Scan for the cell matching the given text and deliver its [x, y] coordinate at center. 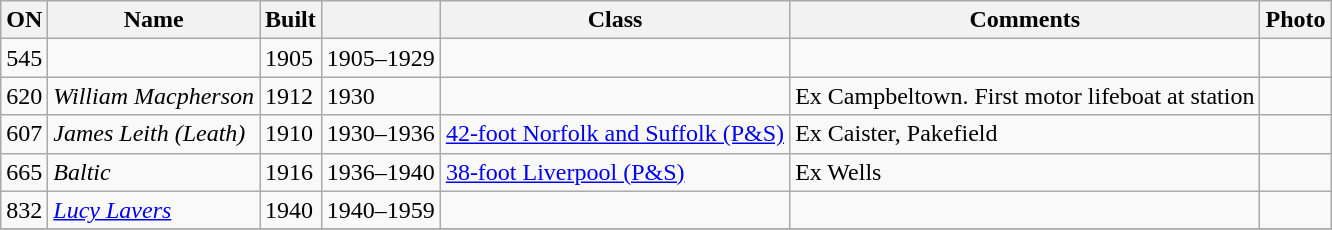
607 [24, 134]
1940 [291, 210]
1916 [291, 172]
1930–1936 [380, 134]
Ex Caister, Pakefield [1025, 134]
Lucy Lavers [154, 210]
832 [24, 210]
42-foot Norfolk and Suffolk (P&S) [614, 134]
38-foot Liverpool (P&S) [614, 172]
Baltic [154, 172]
William Macpherson [154, 96]
665 [24, 172]
Built [291, 20]
Comments [1025, 20]
Class [614, 20]
Name [154, 20]
Ex Wells [1025, 172]
1936–1940 [380, 172]
1910 [291, 134]
620 [24, 96]
1940–1959 [380, 210]
ON [24, 20]
1912 [291, 96]
1905 [291, 58]
Photo [1296, 20]
545 [24, 58]
1930 [380, 96]
Ex Campbeltown. First motor lifeboat at station [1025, 96]
James Leith (Leath) [154, 134]
1905–1929 [380, 58]
